Extract the (x, y) coordinate from the center of the cell holding the provided text.  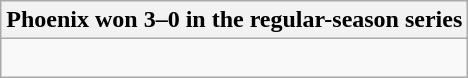
Phoenix won 3–0 in the regular-season series (234, 20)
